Find where the given text appears and provide that cell's center as (X, Y) coordinate. 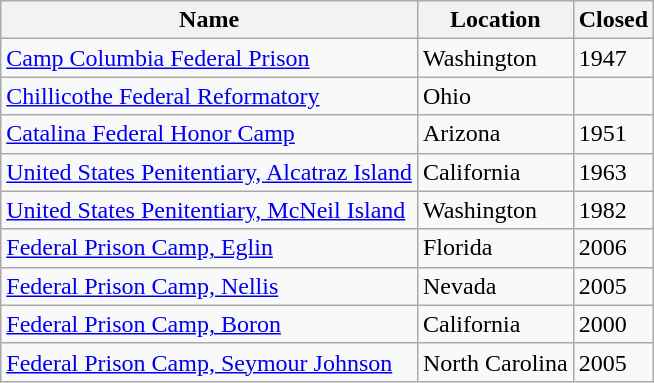
Camp Columbia Federal Prison (210, 58)
Ohio (495, 96)
Location (495, 20)
Chillicothe Federal Reformatory (210, 96)
2000 (613, 324)
Catalina Federal Honor Camp (210, 134)
1963 (613, 172)
Florida (495, 248)
North Carolina (495, 362)
Federal Prison Camp, Boron (210, 324)
1982 (613, 210)
Closed (613, 20)
Nevada (495, 286)
United States Penitentiary, McNeil Island (210, 210)
Arizona (495, 134)
1947 (613, 58)
1951 (613, 134)
United States Penitentiary, Alcatraz Island (210, 172)
Name (210, 20)
Federal Prison Camp, Nellis (210, 286)
Federal Prison Camp, Eglin (210, 248)
2006 (613, 248)
Federal Prison Camp, Seymour Johnson (210, 362)
